Extract the [X, Y] coordinate from the center of the cell holding the provided text.  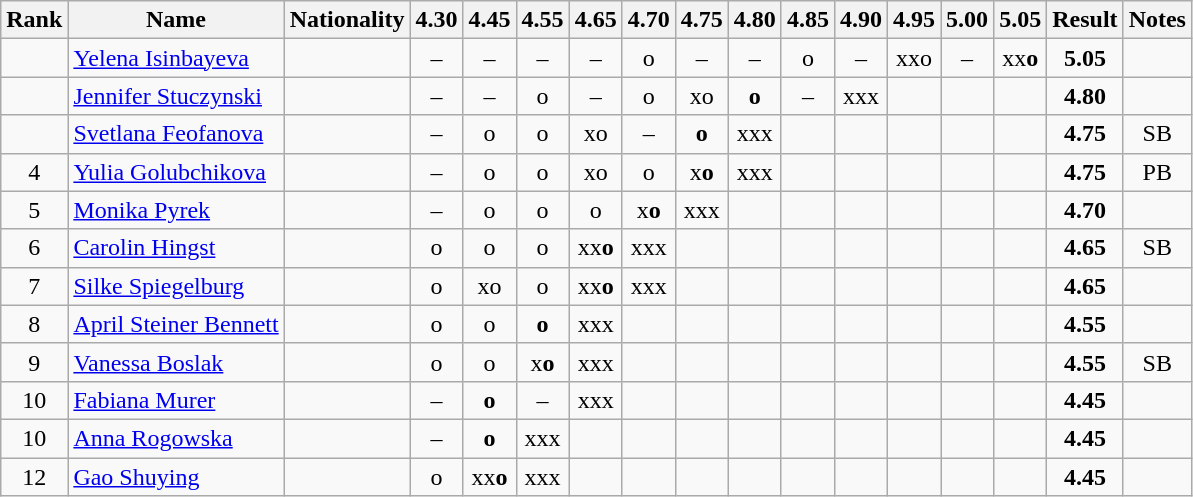
Name [176, 20]
8 [34, 324]
4.85 [808, 20]
Vanessa Boslak [176, 362]
12 [34, 477]
4.95 [914, 20]
Monika Pyrek [176, 210]
7 [34, 286]
6 [34, 248]
4.90 [860, 20]
Silke Spiegelburg [176, 286]
Notes [1157, 20]
9 [34, 362]
Yulia Golubchikova [176, 172]
4 [34, 172]
5.00 [968, 20]
Fabiana Murer [176, 400]
4.30 [436, 20]
PB [1157, 172]
Result [1085, 20]
Anna Rogowska [176, 438]
Yelena Isinbayeva [176, 58]
5 [34, 210]
Jennifer Stuczynski [176, 96]
Rank [34, 20]
Svetlana Feofanova [176, 134]
Nationality [347, 20]
April Steiner Bennett [176, 324]
Gao Shuying [176, 477]
Carolin Hingst [176, 248]
